Identify which cell holds the provided text, then report its [X, Y] central coordinate. 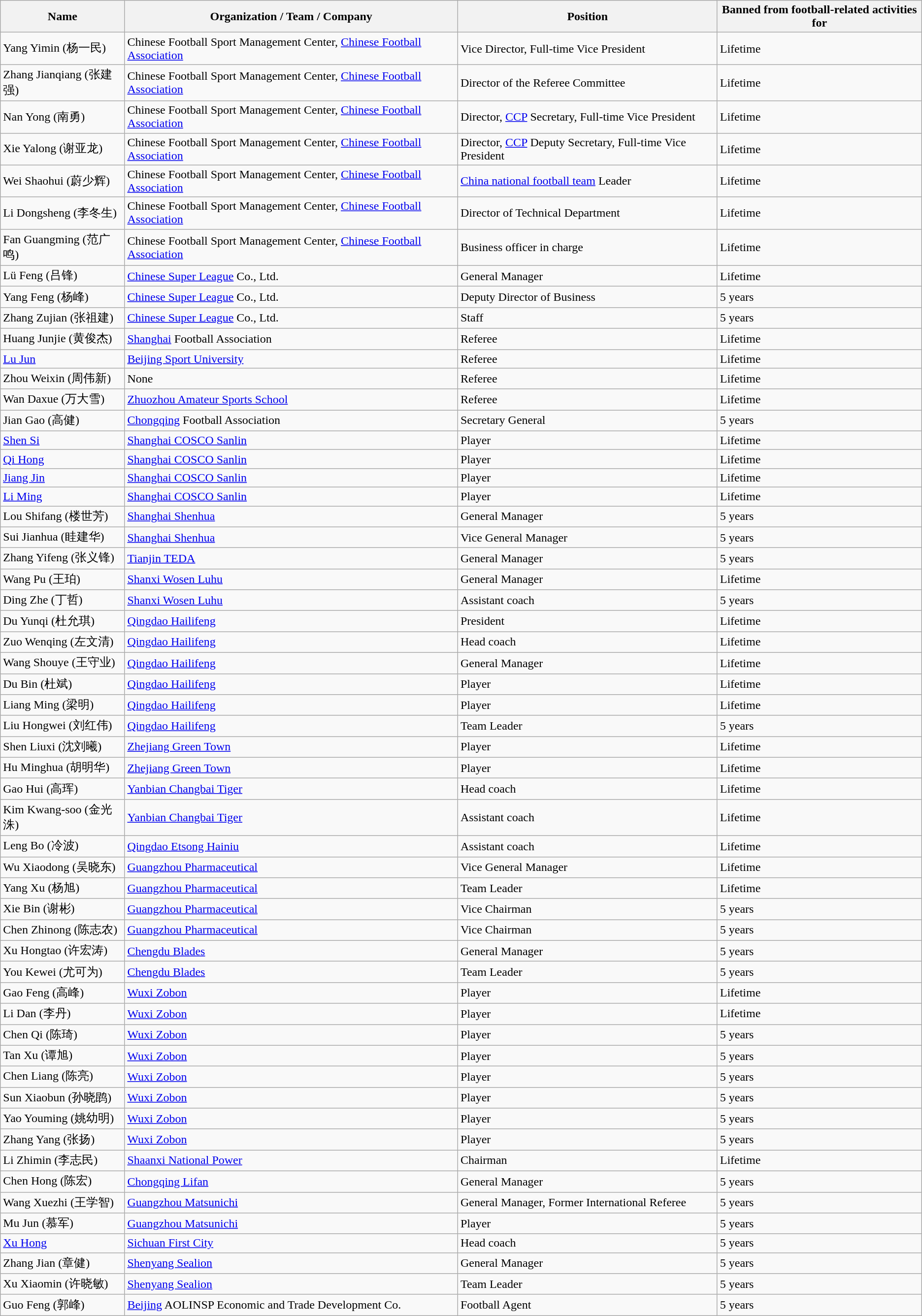
Huang Junjie (黄俊杰) [63, 339]
Chen Qi (陈琦) [63, 1035]
Chen Hong (陈宏) [63, 1182]
Director, CCP Deputy Secretary, Full-time Vice President [587, 149]
Fan Guangming (范广鸣) [63, 247]
Liang Ming (梁明) [63, 705]
Guo Feng (郭峰) [63, 1305]
Jian Gao (高健) [63, 420]
Chen Liang (陈亮) [63, 1077]
Liu Hongwei (刘红伟) [63, 726]
Li Dongsheng (李冬生) [63, 213]
Tianjin TEDA [292, 558]
Du Bin (杜斌) [63, 684]
Zhang Jianqiang (张建强) [63, 83]
Zhuozhou Amateur Sports School [292, 400]
Zhang Jian (章健) [63, 1263]
Xie Yalong (谢亚龙) [63, 149]
Chairman [587, 1161]
Organization / Team / Company [292, 17]
Ding Zhe (丁哲) [63, 601]
Hu Minghua (胡明华) [63, 768]
Beijing Sport University [292, 359]
Xu Xiaomin (许晓敏) [63, 1284]
Wang Shouye (王守业) [63, 663]
General Manager, Former International Referee [587, 1202]
Sichuan First City [292, 1243]
Zuo Wenqing (左文清) [63, 642]
Li Dan (李丹) [63, 1014]
Nan Yong (南勇) [63, 117]
Wei Shaohui (蔚少辉) [63, 181]
Lü Feng (吕锋) [63, 276]
Position [587, 17]
Staff [587, 318]
Name [63, 17]
Vice Director, Full-time Vice President [587, 48]
Sui Jianhua (眭建华) [63, 538]
Shanghai Football Association [292, 339]
Shen Si [63, 440]
None [292, 379]
Secretary General [587, 420]
Zhang Yifeng (张义锋) [63, 558]
Mu Jun (慕军) [63, 1224]
Sun Xiaobun (孙晓鹍) [63, 1098]
Yang Feng (杨峰) [63, 297]
Football Agent [587, 1305]
Zhou Weixin (周伟新) [63, 379]
Deputy Director of Business [587, 297]
Zhang Zujian (张祖建) [63, 318]
Shaanxi National Power [292, 1161]
Qi Hong [63, 459]
Tan Xu (谭旭) [63, 1056]
President [587, 621]
Kim Kwang-soo (金光洙) [63, 817]
Business officer in charge [587, 247]
Du Yunqi (杜允琪) [63, 621]
Gao Feng (高峰) [63, 993]
Beijing AOLINSP Economic and Trade Development Co. [292, 1305]
Yang Xu (杨旭) [63, 888]
Wan Daxue (万大雪) [63, 400]
Lou Shifang (楼世芳) [63, 517]
Wang Xuezhi (王学智) [63, 1202]
Chongqing Football Association [292, 420]
Banned from football-related activities for [820, 17]
Xu Hongtao (许宏涛) [63, 951]
Director of Technical Department [587, 213]
Chen Zhinong (陈志农) [63, 931]
Shen Liuxi (沈刘曦) [63, 747]
Zhang Yang (张扬) [63, 1139]
Yao Youming (姚幼明) [63, 1119]
Wu Xiaodong (吴晓东) [63, 867]
Yang Yimin (杨一民) [63, 48]
Director of the Referee Committee [587, 83]
You Kewei (尤可为) [63, 972]
Wang Pu (王珀) [63, 579]
China national football team Leader [587, 181]
Li Zhimin (李志民) [63, 1161]
Qingdao Etsong Hainiu [292, 846]
Leng Bo (冷波) [63, 846]
Xu Hong [63, 1243]
Li Ming [63, 496]
Chongqing Lifan [292, 1182]
Director, CCP Secretary, Full-time Vice President [587, 117]
Jiang Jin [63, 478]
Xie Bin (谢彬) [63, 909]
Gao Hui (高珲) [63, 789]
Lu Jun [63, 359]
